Detect which cell encompasses the target text, then output its (X, Y) center coordinate. 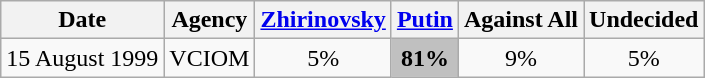
Against All (520, 20)
Zhirinovsky (323, 20)
Date (82, 20)
VCIOM (210, 58)
Undecided (644, 20)
Agency (210, 20)
15 August 1999 (82, 58)
9% (520, 58)
81% (424, 58)
Putin (424, 20)
